Return the [x, y] coordinate for the center point of the cell that contains the specified text.  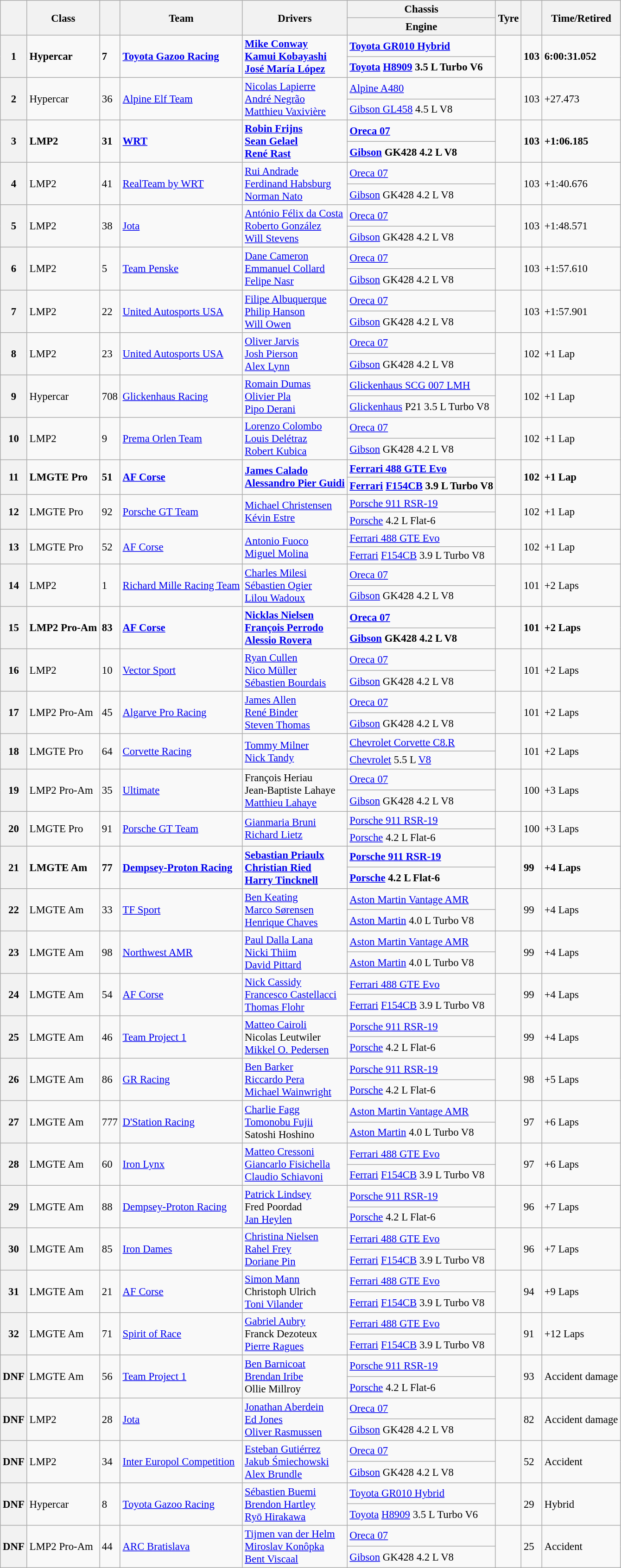
26 [14, 1080]
+1:40.676 [581, 184]
Oliver Jarvis Josh Pierson Alex Lynn [295, 354]
Northwest AMR [181, 952]
13 [14, 547]
François Heriau Jean-Baptiste Lahaye Matthieu Lahaye [295, 790]
James Allen René Binder Steven Thomas [295, 713]
71 [109, 1334]
Simon Mann Christoph Ulrich Toni Vilander [295, 1292]
24 [14, 995]
88 [109, 1207]
Tyre [508, 18]
64 [109, 752]
Filipe Albuquerque Philip Hanson Will Owen [295, 311]
Iron Lynx [181, 1164]
Gianmaria Bruni Richard Lietz [295, 828]
Tijmen van der Helm Miroslav Konôpka Bent Viscaal [295, 1546]
+1:57.901 [581, 311]
51 [109, 477]
Christina Nielsen Rahel Frey Doriane Pin [295, 1249]
Team [181, 18]
+5 Laps [581, 1080]
93 [532, 1377]
15 [14, 628]
Patrick Lindsey Fred Poordad Jan Heylen [295, 1207]
Tommy Milner Nick Tandy [295, 752]
Ben Barnicoat Brendan Iribe Ollie Millroy [295, 1377]
Nicolas Lapierre André Negrão Matthieu Vaxivière [295, 99]
11 [14, 477]
34 [109, 1461]
TF Sport [181, 910]
35 [109, 790]
12 [14, 512]
Engine [421, 27]
27 [14, 1122]
Jonathan Aberdein Ed Jones Oliver Rasmussen [295, 1419]
Robin Frijns Sean Gelael René Rast [295, 141]
46 [109, 1037]
Spirit of Race [181, 1334]
+27.473 [581, 99]
+9 Laps [581, 1292]
Time/Retired [581, 18]
WRT [181, 141]
44 [109, 1546]
+1:57.610 [581, 269]
Ben Keating Marco Sørensen Henrique Chaves [295, 910]
41 [109, 184]
Prema Orlen Team [181, 438]
Corvette Racing [181, 752]
56 [109, 1377]
Class [63, 18]
+1:48.571 [581, 226]
83 [109, 628]
92 [109, 512]
16 [14, 670]
Chevrolet 5.5 L V8 [421, 760]
Algarve Pro Racing [181, 713]
77 [109, 867]
Chassis [421, 9]
86 [109, 1080]
Nicklas Nielsen François Perrodo Alessio Rovera [295, 628]
James Calado Alessandro Pier Guidi [295, 477]
ARC Bratislava [181, 1546]
2 [14, 99]
GR Racing [181, 1080]
Vector Sport [181, 670]
Team Penske [181, 269]
+12 Laps [581, 1334]
38 [109, 226]
Charles Milesi Sébastien Ogier Lilou Wadoux [295, 586]
Gabriel Aubry Franck Dezoteux Pierre Ragues [295, 1334]
D'Station Racing [181, 1122]
Lorenzo Colombo Louis Delétraz Robert Kubica [295, 438]
+1:06.185 [581, 141]
Rui Andrade Ferdinand Habsburg Norman Nato [295, 184]
32 [14, 1334]
Matteo Cressoni Giancarlo Fisichella Claudio Schiavoni [295, 1164]
45 [109, 713]
94 [532, 1292]
Mike Conway Kamui Kobayashi José María López [295, 57]
6 [14, 269]
Drivers [295, 18]
Esteban Gutiérrez Jakub Śmiechowski Alex Brundle [295, 1461]
19 [14, 790]
Hybrid [581, 1504]
Gibson GL458 4.5 L V8 [421, 110]
Chevrolet Corvette C8.R [421, 743]
60 [109, 1164]
6:00:31.052 [581, 57]
54 [109, 995]
RealTeam by WRT [181, 184]
17 [14, 713]
Ben Barker Riccardo Pera Michael Wainwright [295, 1080]
18 [14, 752]
708 [109, 396]
3 [14, 141]
82 [532, 1419]
Iron Dames [181, 1249]
Glickenhaus SCG 007 LMH [421, 386]
Paul Dalla Lana Nicki Thiim David Pittard [295, 952]
Matteo Cairoli Nicolas Leutwiler Mikkel O. Pedersen [295, 1037]
Glickenhaus P21 3.5 L Turbo V8 [421, 407]
Sébastien Buemi Brendon Hartley Ryō Hirakawa [295, 1504]
Sebastian Priaulx Christian Ried Harry Tincknell [295, 867]
Richard Mille Racing Team [181, 586]
33 [109, 910]
14 [14, 586]
António Félix da Costa Roberto González Will Stevens [295, 226]
Alpine A480 [421, 89]
Inter Europol Competition [181, 1461]
20 [14, 828]
Alpine Elf Team [181, 99]
Dane Cameron Emmanuel Collard Felipe Nasr [295, 269]
Ultimate [181, 790]
Romain Dumas Olivier Pla Pipo Derani [295, 396]
Michael Christensen Kévin Estre [295, 512]
Nick Cassidy Francesco Castellacci Thomas Flohr [295, 995]
Ryan Cullen Nico Müller Sébastien Bourdais [295, 670]
85 [109, 1249]
Antonio Fuoco Miguel Molina [295, 547]
Glickenhaus Racing [181, 396]
777 [109, 1122]
4 [14, 184]
36 [109, 99]
30 [14, 1249]
Charlie Fagg Tomonobu Fujii Satoshi Hoshino [295, 1122]
